For the text-containing cell, return its midpoint in [X, Y] coordinate format. 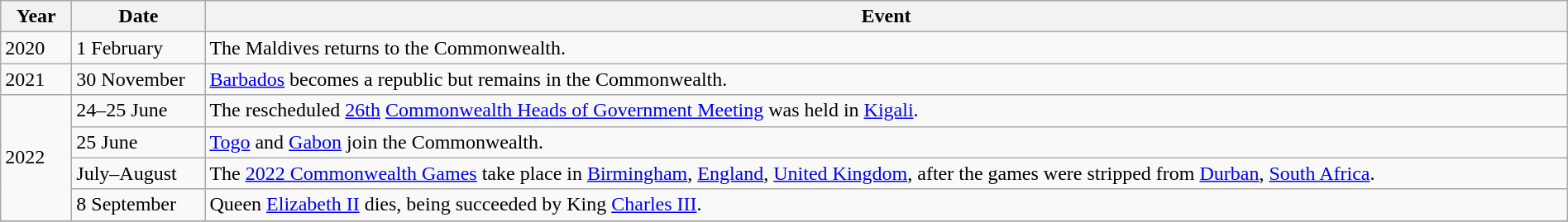
2020 [36, 48]
The 2022 Commonwealth Games take place in Birmingham, England, United Kingdom, after the games were stripped from Durban, South Africa. [887, 173]
30 November [139, 79]
2021 [36, 79]
The Maldives returns to the Commonwealth. [887, 48]
24–25 June [139, 111]
2022 [36, 158]
25 June [139, 142]
8 September [139, 205]
July–August [139, 173]
1 February [139, 48]
The rescheduled 26th Commonwealth Heads of Government Meeting was held in Kigali. [887, 111]
Queen Elizabeth II dies, being succeeded by King Charles III. [887, 205]
Event [887, 17]
Date [139, 17]
Togo and Gabon join the Commonwealth. [887, 142]
Year [36, 17]
Barbados becomes a republic but remains in the Commonwealth. [887, 79]
